Return (x, y) of the center of cell containing provided text 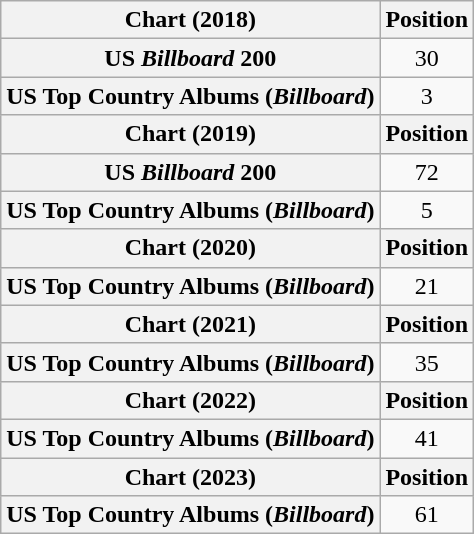
Chart (2022) (190, 400)
5 (427, 210)
61 (427, 515)
30 (427, 58)
21 (427, 286)
Chart (2020) (190, 248)
3 (427, 96)
Chart (2023) (190, 477)
35 (427, 362)
Chart (2021) (190, 324)
Chart (2019) (190, 134)
41 (427, 438)
72 (427, 172)
Chart (2018) (190, 20)
